Scan for the cell matching the given text and deliver its (X, Y) coordinate at center. 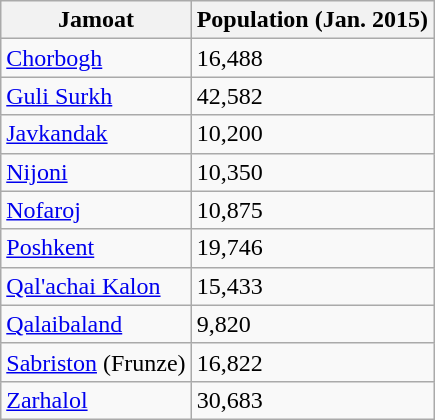
10,200 (312, 134)
16,822 (312, 362)
19,746 (312, 248)
Qalaibaland (96, 324)
42,582 (312, 96)
Nijoni (96, 172)
Guli Surkh (96, 96)
10,875 (312, 210)
10,350 (312, 172)
Jamoat (96, 20)
30,683 (312, 400)
9,820 (312, 324)
16,488 (312, 58)
Qal'achai Kalon (96, 286)
Javkandak (96, 134)
Chorbogh (96, 58)
Population (Jan. 2015) (312, 20)
Zarhalol (96, 400)
Poshkent (96, 248)
15,433 (312, 286)
Sabriston (Frunze) (96, 362)
Nofaroj (96, 210)
